Provide the (X, Y) coordinate of the cell's center where the given text is located.  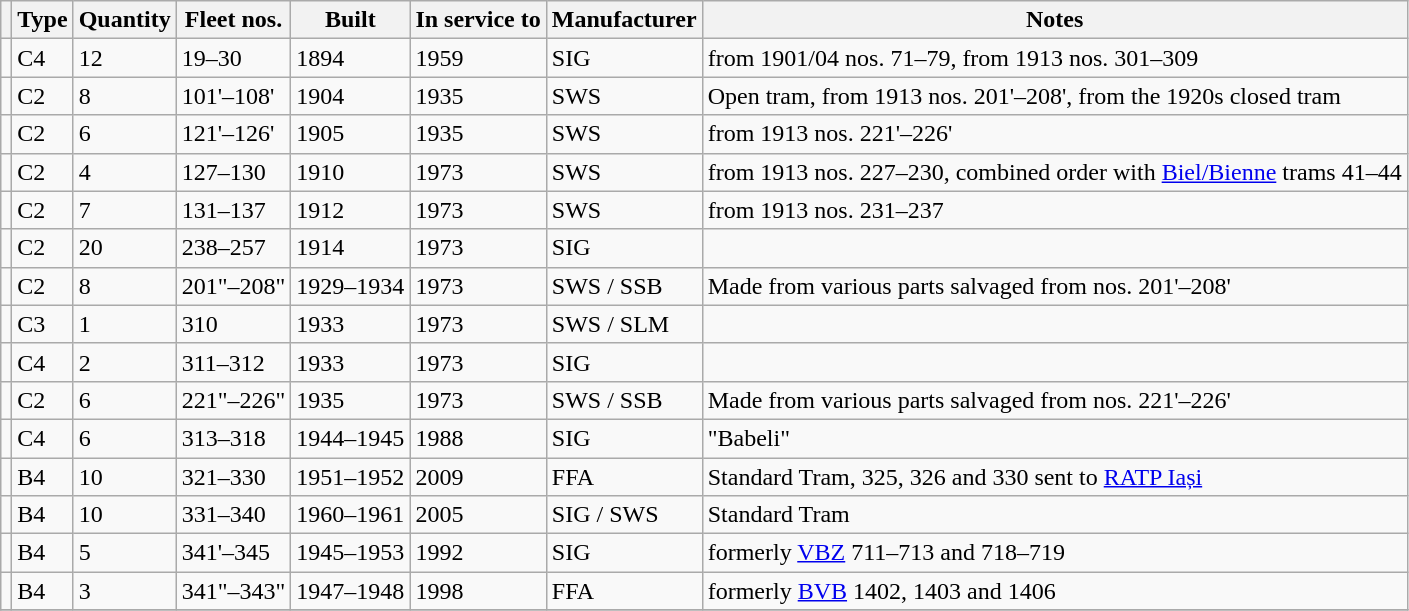
12 (124, 58)
from 1913 nos. 227–230, combined order with Biel/Bienne trams 41–44 (1054, 172)
Type (42, 20)
5 (124, 553)
Notes (1054, 20)
Standard Tram, 325, 326 and 330 sent to RATP Iași (1054, 477)
4 (124, 172)
Made from various parts salvaged from nos. 221'–226' (1054, 400)
formerly VBZ 711–713 and 718–719 (1054, 553)
321–330 (234, 477)
1944–1945 (350, 438)
1905 (350, 134)
2005 (478, 515)
310 (234, 324)
1910 (350, 172)
341"–343" (234, 591)
formerly BVB 1402, 1403 and 1406 (1054, 591)
19–30 (234, 58)
1998 (478, 591)
1912 (350, 210)
In service to (478, 20)
1992 (478, 553)
1959 (478, 58)
from 1901/04 nos. 71–79, from 1913 nos. 301–309 (1054, 58)
1988 (478, 438)
Open tram, from 1913 nos. 201'–208', from the 1920s closed tram (1054, 96)
C3 (42, 324)
1960–1961 (350, 515)
1929–1934 (350, 286)
311–312 (234, 362)
SWS / SLM (624, 324)
1945–1953 (350, 553)
1947–1948 (350, 591)
127–130 (234, 172)
7 (124, 210)
SIG / SWS (624, 515)
1894 (350, 58)
313–318 (234, 438)
131–137 (234, 210)
Built (350, 20)
1 (124, 324)
Standard Tram (1054, 515)
2 (124, 362)
20 (124, 248)
201"–208" (234, 286)
1904 (350, 96)
331–340 (234, 515)
Made from various parts salvaged from nos. 201'–208' (1054, 286)
1914 (350, 248)
Manufacturer (624, 20)
Quantity (124, 20)
341'–345 (234, 553)
3 (124, 591)
from 1913 nos. 231–237 (1054, 210)
Fleet nos. (234, 20)
from 1913 nos. 221'–226' (1054, 134)
221"–226" (234, 400)
101'–108' (234, 96)
1951–1952 (350, 477)
2009 (478, 477)
121'–126' (234, 134)
"Babeli" (1054, 438)
238–257 (234, 248)
